Determine the [X, Y] coordinate at the center of the cell enclosing the given text.  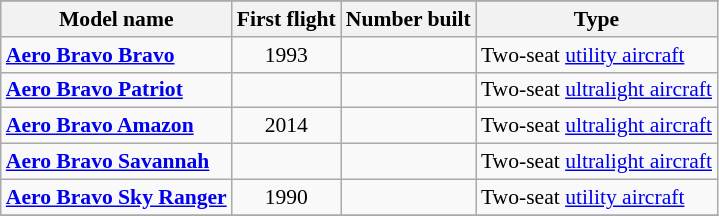
1990 [286, 197]
Model name [116, 19]
1993 [286, 55]
Type [596, 19]
Aero Bravo Sky Ranger [116, 197]
Aero Bravo Amazon [116, 126]
Aero Bravo Bravo [116, 55]
Aero Bravo Savannah [116, 162]
Aero Bravo Patriot [116, 90]
Number built [408, 19]
First flight [286, 19]
2014 [286, 126]
